From the cell containing the given text, extract its center point as (X, Y) coordinate. 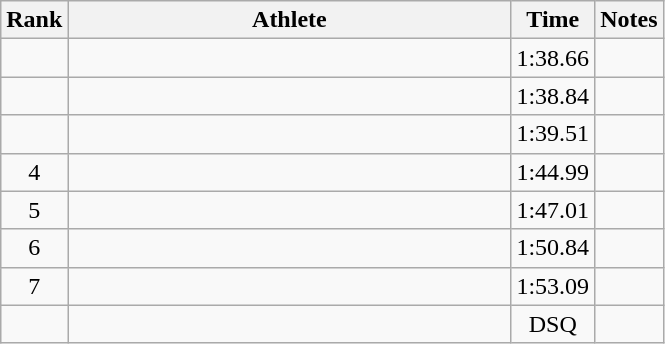
Notes (629, 20)
1:44.99 (553, 172)
1:39.51 (553, 134)
4 (34, 172)
5 (34, 210)
DSQ (553, 324)
7 (34, 286)
Rank (34, 20)
1:53.09 (553, 286)
1:38.84 (553, 96)
Athlete (290, 20)
1:50.84 (553, 248)
1:38.66 (553, 58)
1:47.01 (553, 210)
6 (34, 248)
Time (553, 20)
